Scan for the cell matching the given text and deliver its (x, y) coordinate at center. 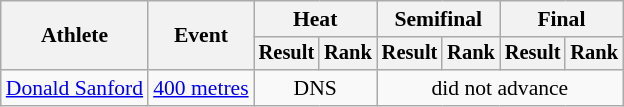
Donald Sanford (74, 88)
Final (562, 19)
did not advance (500, 88)
DNS (316, 88)
Event (200, 36)
Athlete (74, 36)
400 metres (200, 88)
Semifinal (438, 19)
Heat (316, 19)
